Determine the [X, Y] coordinate at the center of the cell enclosing the given text.  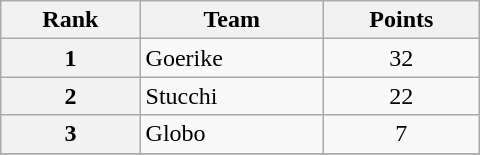
7 [401, 134]
1 [70, 58]
Globo [232, 134]
3 [70, 134]
Points [401, 20]
2 [70, 96]
32 [401, 58]
Team [232, 20]
Goerike [232, 58]
Stucchi [232, 96]
Rank [70, 20]
22 [401, 96]
